Search for the cell housing the specified text and yield its [X, Y] center coordinate. 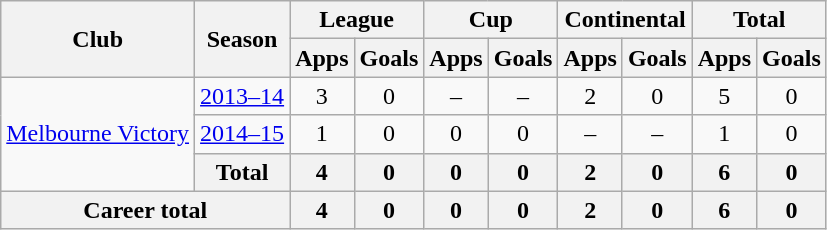
2013–14 [242, 96]
Club [98, 39]
2014–15 [242, 134]
Career total [146, 210]
Season [242, 39]
Continental [625, 20]
3 [322, 96]
Melbourne Victory [98, 134]
5 [724, 96]
League [357, 20]
Cup [491, 20]
